Detect which cell encompasses the target text, then output its (x, y) center coordinate. 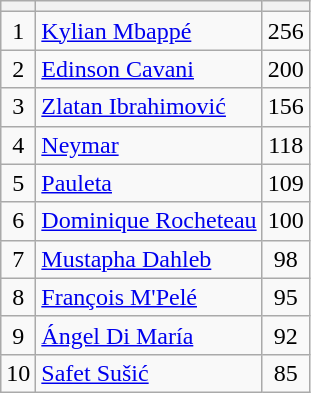
Pauleta (149, 183)
92 (286, 335)
85 (286, 373)
118 (286, 145)
95 (286, 297)
256 (286, 31)
2 (18, 69)
5 (18, 183)
Mustapha Dahleb (149, 259)
3 (18, 107)
6 (18, 221)
156 (286, 107)
100 (286, 221)
7 (18, 259)
Ángel Di María (149, 335)
200 (286, 69)
Zlatan Ibrahimović (149, 107)
98 (286, 259)
Neymar (149, 145)
François M'Pelé (149, 297)
1 (18, 31)
Kylian Mbappé (149, 31)
Edinson Cavani (149, 69)
8 (18, 297)
9 (18, 335)
Safet Sušić (149, 373)
109 (286, 183)
Dominique Rocheteau (149, 221)
4 (18, 145)
10 (18, 373)
